Find where the given text appears and provide that cell's center as (x, y) coordinate. 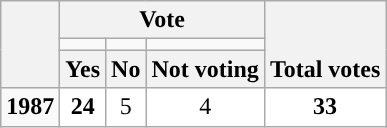
4 (205, 107)
Vote (162, 20)
1987 (30, 107)
Total votes (325, 44)
Yes (83, 69)
24 (83, 107)
33 (325, 107)
5 (126, 107)
No (126, 69)
Not voting (205, 69)
